Pinpoint the cell where the given text exists, returning its (X, Y) midpoint coordinate. 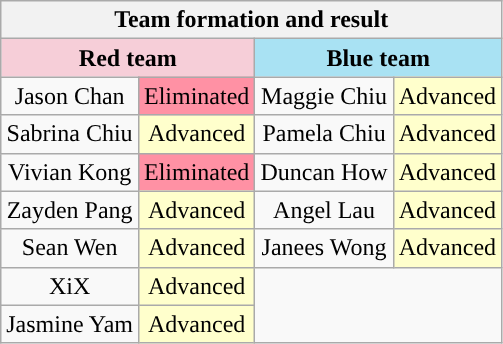
Duncan How (324, 172)
Zayden Pang (70, 210)
Sean Wen (70, 248)
XiX (70, 286)
Blue team (378, 58)
Pamela Chiu (324, 134)
Sabrina Chiu (70, 134)
Maggie Chiu (324, 96)
Vivian Kong (70, 172)
Jasmine Yam (70, 324)
Team formation and result (252, 20)
Janees Wong (324, 248)
Jason Chan (70, 96)
Red team (128, 58)
Angel Lau (324, 210)
